Capture the cell that displays the provided text and extract its (x, y) central coordinate. 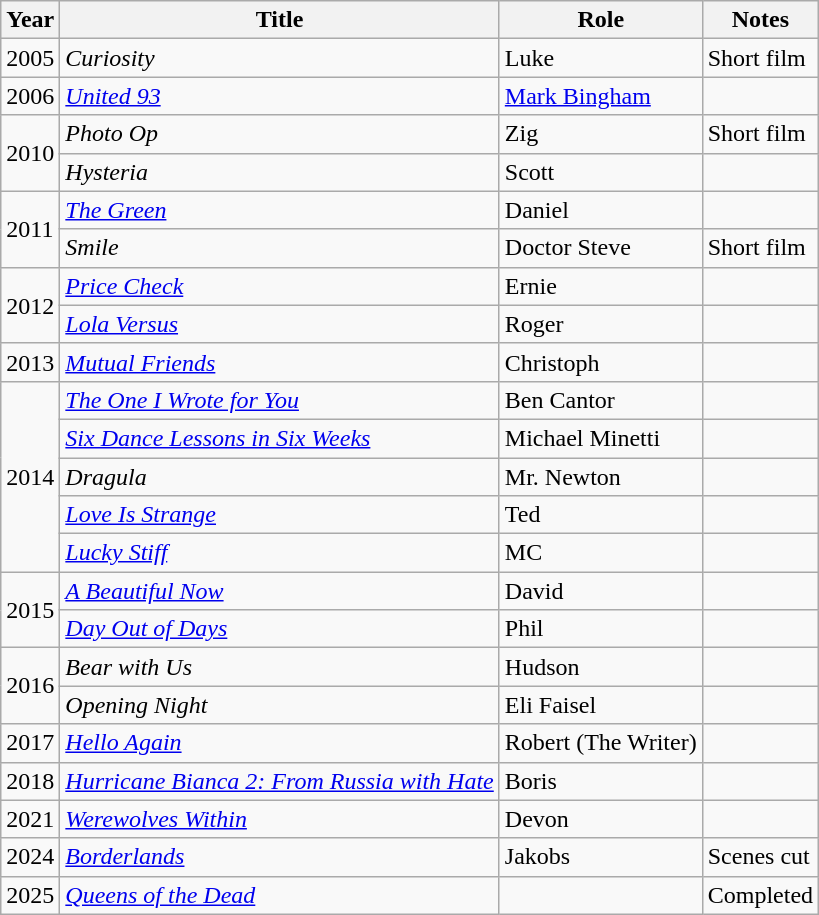
Title (280, 20)
Curiosity (280, 58)
David (600, 591)
Werewolves Within (280, 819)
Ted (600, 515)
Ben Cantor (600, 400)
United 93 (280, 96)
Hysteria (280, 172)
2014 (30, 476)
The Green (280, 210)
Mark Bingham (600, 96)
2017 (30, 743)
2015 (30, 610)
Lola Versus (280, 324)
2010 (30, 153)
2005 (30, 58)
Mr. Newton (600, 477)
Scenes cut (760, 857)
Devon (600, 819)
Hello Again (280, 743)
Love Is Strange (280, 515)
Photo Op (280, 134)
Hudson (600, 667)
Borderlands (280, 857)
Six Dance Lessons in Six Weeks (280, 438)
Day Out of Days (280, 629)
Hurricane Bianca 2: From Russia with Hate (280, 781)
Zig (600, 134)
Doctor Steve (600, 248)
A Beautiful Now (280, 591)
Notes (760, 20)
Phil (600, 629)
Dragula (280, 477)
Michael Minetti (600, 438)
Eli Faisel (600, 705)
2013 (30, 362)
The One I Wrote for You (280, 400)
Scott (600, 172)
Queens of the Dead (280, 895)
2025 (30, 895)
Ernie (600, 286)
2021 (30, 819)
Christoph (600, 362)
Opening Night (280, 705)
Boris (600, 781)
Luke (600, 58)
Smile (280, 248)
Jakobs (600, 857)
2016 (30, 686)
Completed (760, 895)
MC (600, 553)
Year (30, 20)
Lucky Stiff (280, 553)
Roger (600, 324)
Bear with Us (280, 667)
2018 (30, 781)
Role (600, 20)
2006 (30, 96)
Daniel (600, 210)
2012 (30, 305)
Mutual Friends (280, 362)
Price Check (280, 286)
2024 (30, 857)
Robert (The Writer) (600, 743)
2011 (30, 229)
